Locate the cell with the specified text and output its [x, y] center coordinate. 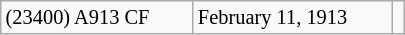
(23400) A913 CF [97, 17]
February 11, 1913 [292, 17]
